Find where the given text appears and provide that cell's center as (x, y) coordinate. 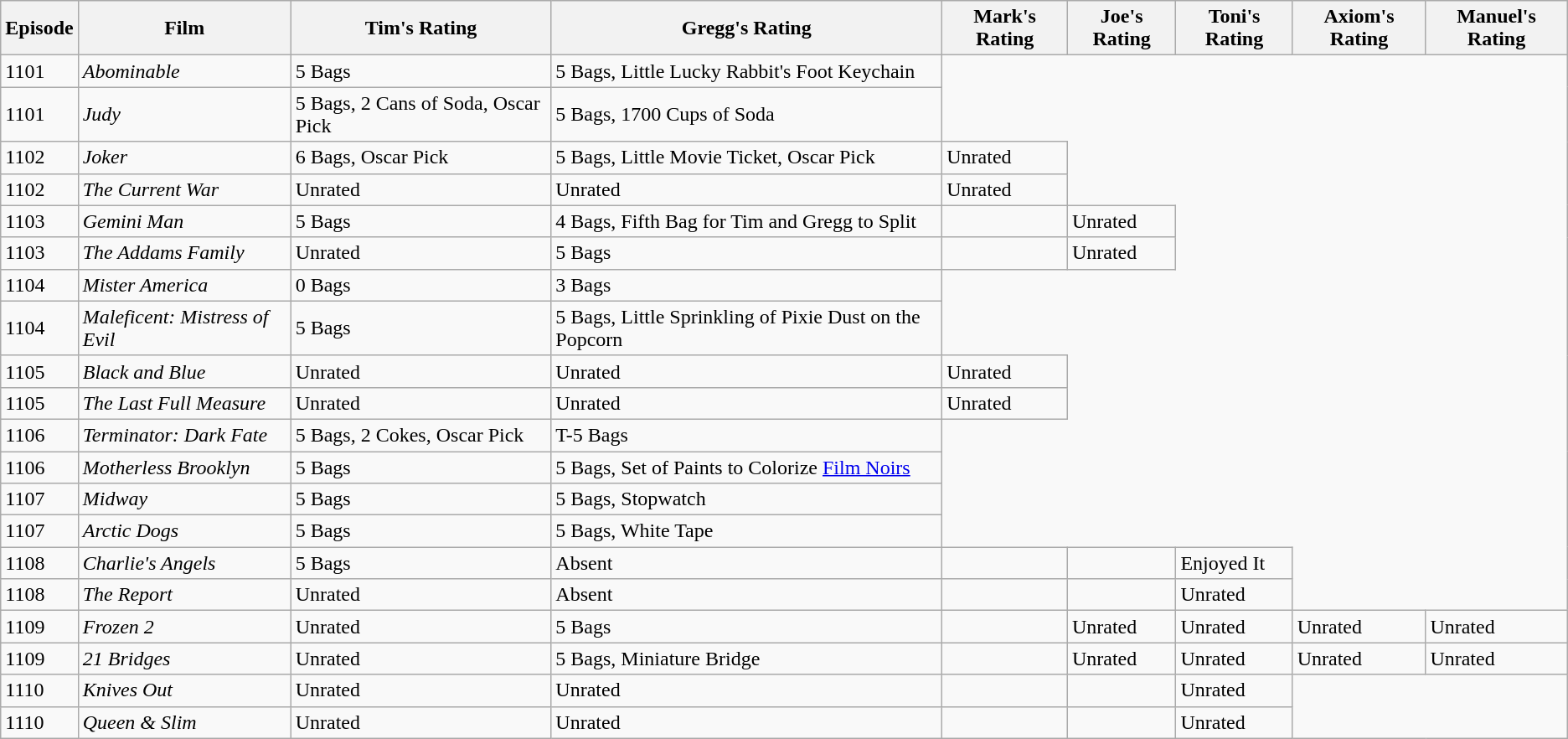
Toni's Rating (1235, 28)
5 Bags, Little Sprinkling of Pixie Dust on the Popcorn (747, 328)
Episode (39, 28)
Judy (184, 114)
Gemini Man (184, 221)
Tim's Rating (420, 28)
5 Bags, Little Movie Ticket, Oscar Pick (747, 158)
The Report (184, 595)
Enjoyed It (1235, 563)
Arctic Dogs (184, 531)
Manuel's Rating (1496, 28)
5 Bags, Miniature Bridge (747, 659)
Maleficent: Mistress of Evil (184, 328)
Knives Out (184, 690)
Queen & Slim (184, 722)
The Current War (184, 189)
Joe's Rating (1121, 28)
5 Bags, 2 Cokes, Oscar Pick (420, 435)
Terminator: Dark Fate (184, 435)
Gregg's Rating (747, 28)
21 Bridges (184, 659)
5 Bags, White Tape (747, 531)
5 Bags, Little Lucky Rabbit's Foot Keychain (747, 71)
Midway (184, 499)
Black and Blue (184, 371)
5 Bags, Stopwatch (747, 499)
T-5 Bags (747, 435)
5 Bags, 2 Cans of Soda, Oscar Pick (420, 114)
5 Bags, 1700 Cups of Soda (747, 114)
4 Bags, Fifth Bag for Tim and Gregg to Split (747, 221)
The Addams Family (184, 253)
Joker (184, 158)
Axiom's Rating (1359, 28)
0 Bags (420, 285)
Frozen 2 (184, 627)
Motherless Brooklyn (184, 467)
Mister America (184, 285)
Mark's Rating (1005, 28)
5 Bags, Set of Paints to Colorize Film Noirs (747, 467)
Film (184, 28)
Abominable (184, 71)
The Last Full Measure (184, 403)
6 Bags, Oscar Pick (420, 158)
Charlie's Angels (184, 563)
3 Bags (747, 285)
